Find where the given text appears and provide that cell's center as (X, Y) coordinate. 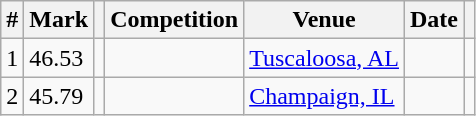
2 (12, 96)
46.53 (59, 58)
Date (434, 20)
1 (12, 58)
Mark (59, 20)
45.79 (59, 96)
Champaign, IL (324, 96)
Tuscaloosa, AL (324, 58)
Venue (324, 20)
# (12, 20)
Competition (174, 20)
